From the cell containing the given text, extract its center point as [X, Y] coordinate. 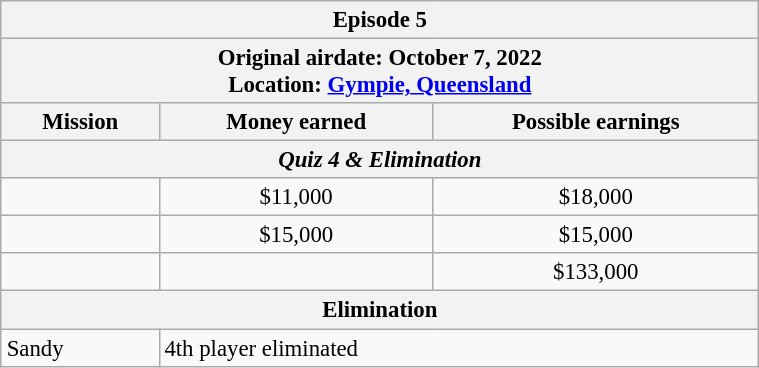
4th player eliminated [458, 347]
Episode 5 [380, 20]
Elimination [380, 310]
$133,000 [596, 272]
$18,000 [596, 197]
Sandy [80, 347]
$11,000 [296, 197]
Original airdate: October 7, 2022Location: Gympie, Queensland [380, 70]
Mission [80, 122]
Money earned [296, 122]
Quiz 4 & Elimination [380, 160]
Possible earnings [596, 122]
